For the text-containing cell, return its midpoint in [x, y] coordinate format. 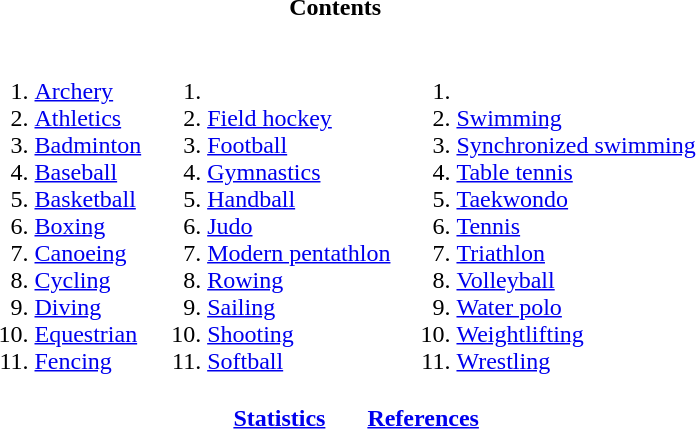
Field hockeyFootballGymnasticsHandballJudoModern pentathlonRowingSailingShootingSoftball [269, 212]
